Provide the [x, y] coordinate of the cell's center where the given text is located.  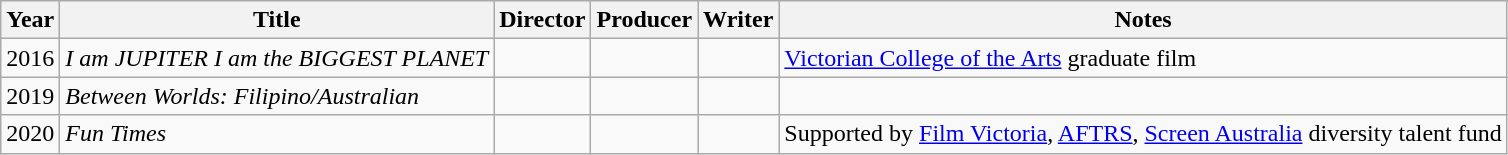
Fun Times [277, 134]
Year [30, 20]
Victorian College of the Arts graduate film [1143, 58]
2020 [30, 134]
2019 [30, 96]
Producer [644, 20]
Title [277, 20]
I am JUPITER I am the BIGGEST PLANET [277, 58]
Director [542, 20]
2016 [30, 58]
Writer [738, 20]
Between Worlds: Filipino/Australian [277, 96]
Notes [1143, 20]
Supported by Film Victoria, AFTRS, Screen Australia diversity talent fund [1143, 134]
